Return [x, y] of the center of cell containing provided text 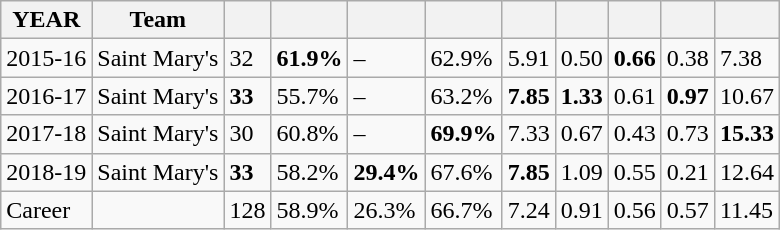
7.33 [528, 134]
12.64 [746, 172]
0.21 [688, 172]
0.38 [688, 58]
2016-17 [46, 96]
1.33 [582, 96]
0.67 [582, 134]
30 [248, 134]
62.9% [464, 58]
69.9% [464, 134]
58.9% [310, 210]
0.73 [688, 134]
0.57 [688, 210]
128 [248, 210]
0.97 [688, 96]
0.50 [582, 58]
10.67 [746, 96]
1.09 [582, 172]
7.38 [746, 58]
32 [248, 58]
29.4% [386, 172]
2015-16 [46, 58]
0.61 [634, 96]
58.2% [310, 172]
61.9% [310, 58]
15.33 [746, 134]
2018-19 [46, 172]
5.91 [528, 58]
2017-18 [46, 134]
YEAR [46, 20]
0.91 [582, 210]
63.2% [464, 96]
0.43 [634, 134]
26.3% [386, 210]
0.56 [634, 210]
0.55 [634, 172]
0.66 [634, 58]
7.24 [528, 210]
66.7% [464, 210]
55.7% [310, 96]
11.45 [746, 210]
60.8% [310, 134]
67.6% [464, 172]
Team [158, 20]
Career [46, 210]
